Capture the cell that displays the provided text and extract its (X, Y) central coordinate. 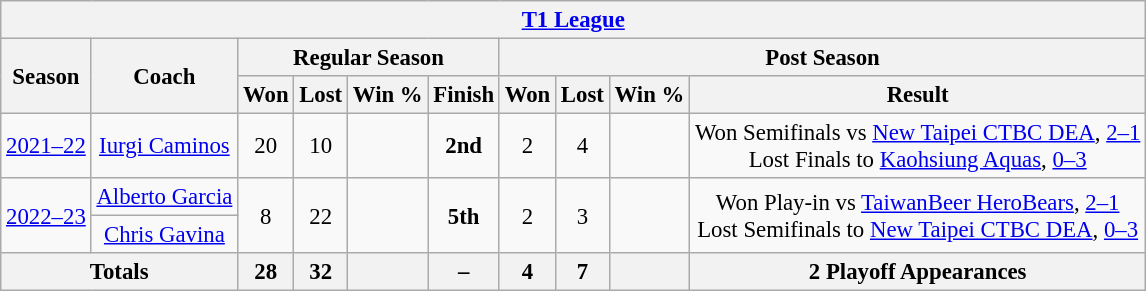
10 (321, 146)
2021–22 (46, 146)
Season (46, 76)
2022–23 (46, 216)
8 (266, 216)
4 (583, 146)
Iurgi Caminos (164, 146)
Chris Gavina (164, 235)
3 (583, 216)
T1 League (574, 20)
Regular Season (369, 58)
Won Play-in vs TaiwanBeer HeroBears, 2–1Lost Semifinals to New Taipei CTBC DEA, 0–3 (918, 216)
22 (321, 216)
Coach (164, 76)
Won Semifinals vs New Taipei CTBC DEA, 2–1Lost Finals to Kaohsiung Aquas, 0–3 (918, 146)
Finish (464, 95)
Alberto Garcia (164, 197)
Post Season (822, 58)
Result (918, 95)
20 (266, 146)
5th (464, 216)
2nd (464, 146)
